Detect which cell encompasses the target text, then output its [x, y] center coordinate. 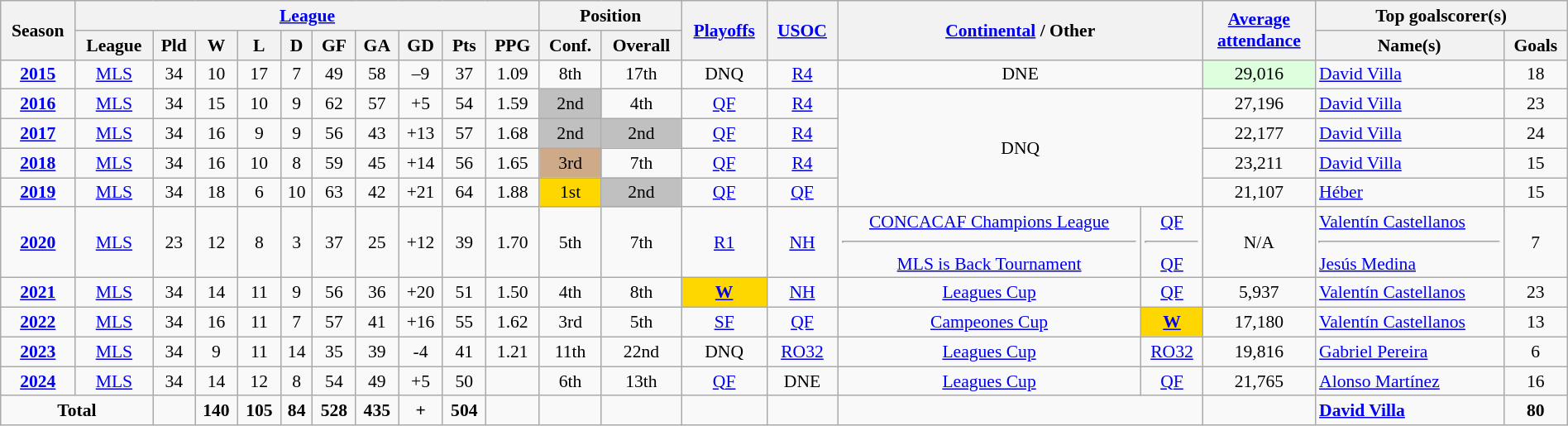
51 [464, 293]
Season [38, 30]
25 [377, 243]
2024 [38, 381]
50 [464, 381]
+20 [421, 293]
2015 [38, 74]
23,211 [1259, 163]
36 [377, 293]
Playoffs [724, 30]
+12 [421, 243]
GA [377, 45]
11th [571, 352]
GD [421, 45]
2018 [38, 163]
PPG [513, 45]
Total [77, 411]
504 [464, 411]
1.65 [513, 163]
2016 [38, 104]
CONCACAF Champions LeagueMLS is Back Tournament [989, 243]
–9 [421, 74]
+16 [421, 323]
2017 [38, 134]
1.21 [513, 352]
Héber [1409, 193]
Overall [642, 45]
Pld [174, 45]
GF [334, 45]
Goals [1535, 45]
64 [464, 193]
21,107 [1259, 193]
-4 [421, 352]
80 [1535, 411]
528 [334, 411]
N/A [1259, 243]
QFQF [1171, 243]
17 [259, 74]
1.50 [513, 293]
21,765 [1259, 381]
Alonso Martínez [1409, 381]
13 [1535, 323]
Pts [464, 45]
27,196 [1259, 104]
45 [377, 163]
2021 [38, 293]
+ [421, 411]
D [296, 45]
Name(s) [1409, 45]
Average attendance [1259, 30]
Campeones Cup [989, 323]
Continental / Other [1021, 30]
1.62 [513, 323]
29,016 [1259, 74]
17th [642, 74]
L [259, 45]
2020 [38, 243]
Gabriel Pereira [1409, 352]
19,816 [1259, 352]
6th [571, 381]
+13 [421, 134]
24 [1535, 134]
58 [377, 74]
1.59 [513, 104]
55 [464, 323]
43 [377, 134]
SF [724, 323]
42 [377, 193]
140 [217, 411]
Conf. [571, 45]
+21 [421, 193]
84 [296, 411]
2022 [38, 323]
435 [377, 411]
Position [610, 16]
35 [334, 352]
+14 [421, 163]
2019 [38, 193]
22,177 [1259, 134]
22nd [642, 352]
105 [259, 411]
59 [334, 163]
R1 [724, 243]
3 [296, 243]
13th [642, 381]
1.09 [513, 74]
62 [334, 104]
5,937 [1259, 293]
1st [571, 193]
2023 [38, 352]
Valentín Castellanos Jesús Medina [1409, 243]
63 [334, 193]
Top goalscorer(s) [1441, 16]
1.70 [513, 243]
1.88 [513, 193]
17,180 [1259, 323]
1.68 [513, 134]
USOC [802, 30]
